Determine the (x, y) coordinate at the center of the cell enclosing the given text.  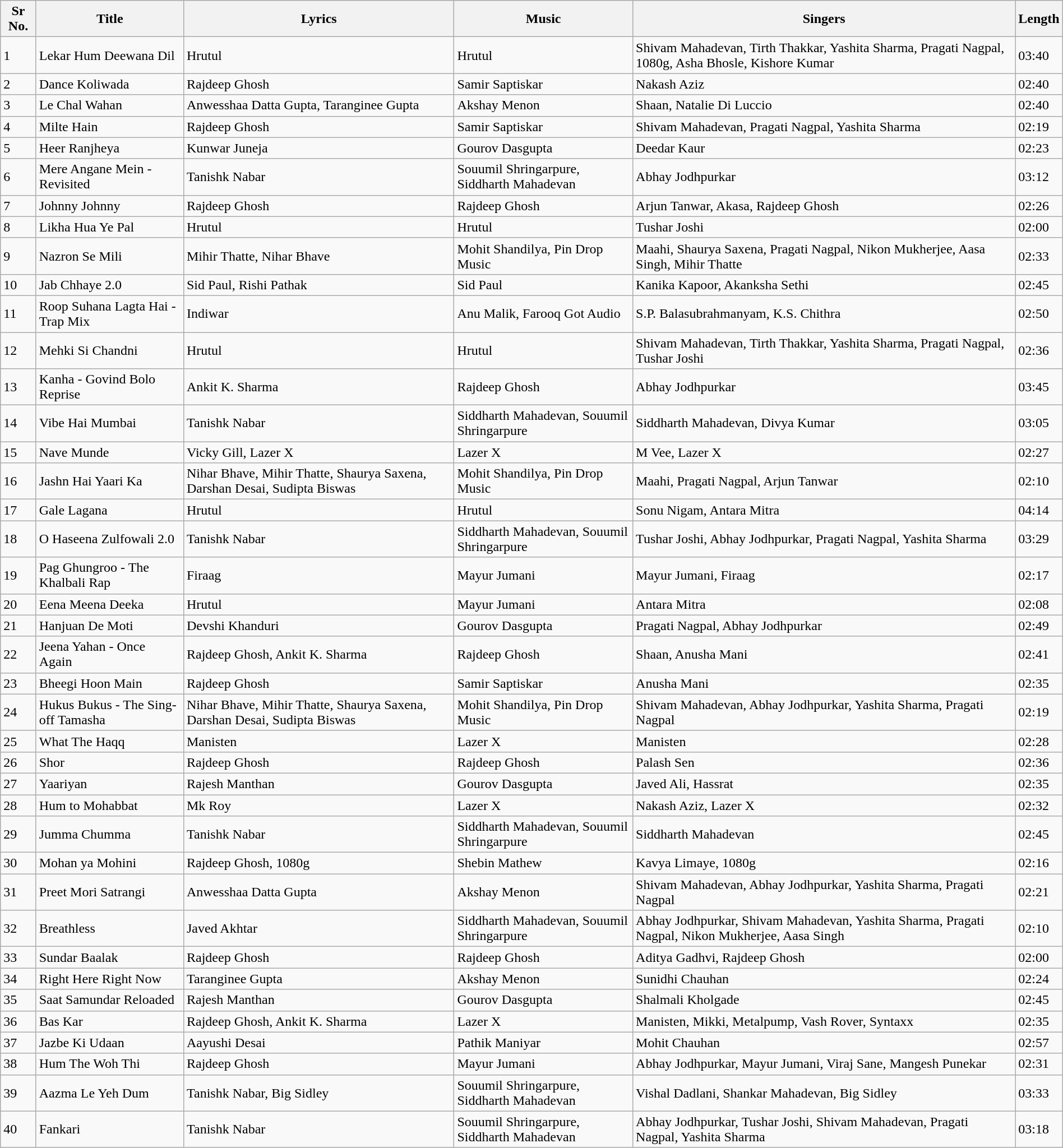
Kunwar Juneja (318, 148)
Hum The Woh Thi (110, 1064)
Deedar Kaur (824, 148)
24 (18, 712)
Tushar Joshi, Abhay Jodhpurkar, Pragati Nagpal, Yashita Sharma (824, 539)
27 (18, 784)
10 (18, 285)
22 (18, 655)
Sunidhi Chauhan (824, 979)
Sid Paul (544, 285)
Hanjuan De Moti (110, 626)
5 (18, 148)
15 (18, 452)
11 (18, 314)
Saat Samundar Reloaded (110, 1000)
Pag Ghungroo - The Khalbali Rap (110, 575)
Dance Koliwada (110, 84)
Mayur Jumani, Firaag (824, 575)
Mehki Si Chandni (110, 350)
Right Here Right Now (110, 979)
Fankari (110, 1129)
39 (18, 1093)
Siddharth Mahadevan (824, 834)
Kanha - Govind Bolo Reprise (110, 387)
Preet Mori Satrangi (110, 892)
Aayushi Desai (318, 1043)
23 (18, 683)
4 (18, 127)
16 (18, 481)
02:28 (1039, 741)
Bheegi Hoon Main (110, 683)
02:27 (1039, 452)
Sid Paul, Rishi Pathak (318, 285)
36 (18, 1021)
Yaariyan (110, 784)
Sr No. (18, 19)
02:23 (1039, 148)
02:08 (1039, 604)
31 (18, 892)
28 (18, 806)
Bas Kar (110, 1021)
Lekar Hum Deewana Dil (110, 55)
Mere Angane Mein - Revisited (110, 177)
Firaag (318, 575)
Mk Roy (318, 806)
Jab Chhaye 2.0 (110, 285)
Nazron Se Mili (110, 256)
Kanika Kapoor, Akanksha Sethi (824, 285)
03:29 (1039, 539)
S.P. Balasubrahmanyam, K.S. Chithra (824, 314)
Music (544, 19)
Hukus Bukus - The Sing-off Tamasha (110, 712)
Shaan, Natalie Di Luccio (824, 105)
Sonu Nigam, Antara Mitra (824, 510)
Jashn Hai Yaari Ka (110, 481)
02:16 (1039, 863)
Mohit Chauhan (824, 1043)
O Haseena Zulfowali 2.0 (110, 539)
Anwesshaa Datta Gupta (318, 892)
Pathik Maniyar (544, 1043)
Likha Hua Ye Pal (110, 227)
Rajdeep Ghosh, 1080g (318, 863)
Tushar Joshi (824, 227)
14 (18, 424)
7 (18, 206)
03:40 (1039, 55)
03:05 (1039, 424)
Ankit K. Sharma (318, 387)
38 (18, 1064)
02:50 (1039, 314)
02:17 (1039, 575)
Length (1039, 19)
9 (18, 256)
Shaan, Anusha Mani (824, 655)
03:18 (1039, 1129)
Eena Meena Deeka (110, 604)
32 (18, 928)
8 (18, 227)
Devshi Khanduri (318, 626)
02:41 (1039, 655)
12 (18, 350)
Breathless (110, 928)
Arjun Tanwar, Akasa, Rajdeep Ghosh (824, 206)
34 (18, 979)
Kavya Limaye, 1080g (824, 863)
Abhay Jodhpurkar, Tushar Joshi, Shivam Mahadevan, Pragati Nagpal, Yashita Sharma (824, 1129)
Milte Hain (110, 127)
Mohan ya Mohini (110, 863)
Abhay Jodhpurkar, Mayur Jumani, Viraj Sane, Mangesh Punekar (824, 1064)
Hum to Mohabbat (110, 806)
04:14 (1039, 510)
Antara Mitra (824, 604)
Anusha Mani (824, 683)
Javed Akhtar (318, 928)
02:33 (1039, 256)
Nakash Aziz (824, 84)
02:57 (1039, 1043)
21 (18, 626)
02:21 (1039, 892)
Roop Suhana Lagta Hai - Trap Mix (110, 314)
40 (18, 1129)
Jumma Chumma (110, 834)
02:26 (1039, 206)
35 (18, 1000)
Vicky Gill, Lazer X (318, 452)
Nave Munde (110, 452)
3 (18, 105)
Jazbe Ki Udaan (110, 1043)
17 (18, 510)
Sundar Baalak (110, 957)
Tanishk Nabar, Big Sidley (318, 1093)
Siddharth Mahadevan, Divya Kumar (824, 424)
Maahi, Shaurya Saxena, Pragati Nagpal, Nikon Mukherjee, Aasa Singh, Mihir Thatte (824, 256)
Gale Lagana (110, 510)
Maahi, Pragati Nagpal, Arjun Tanwar (824, 481)
Nakash Aziz, Lazer X (824, 806)
Heer Ranjheya (110, 148)
What The Haqq (110, 741)
Shivam Mahadevan, Tirth Thakkar, Yashita Sharma, Pragati Nagpal, Tushar Joshi (824, 350)
19 (18, 575)
Jeena Yahan - Once Again (110, 655)
Lyrics (318, 19)
02:32 (1039, 806)
02:24 (1039, 979)
03:33 (1039, 1093)
03:12 (1039, 177)
Abhay Jodhpurkar, Shivam Mahadevan, Yashita Sharma, Pragati Nagpal, Nikon Mukherjee, Aasa Singh (824, 928)
Shor (110, 762)
Shebin Mathew (544, 863)
33 (18, 957)
M Vee, Lazer X (824, 452)
26 (18, 762)
1 (18, 55)
30 (18, 863)
2 (18, 84)
Johnny Johnny (110, 206)
18 (18, 539)
02:49 (1039, 626)
03:45 (1039, 387)
Manisten, Mikki, Metalpump, Vash Rover, Syntaxx (824, 1021)
Aditya Gadhvi, Rajdeep Ghosh (824, 957)
Aazma Le Yeh Dum (110, 1093)
Singers (824, 19)
20 (18, 604)
25 (18, 741)
Shivam Mahadevan, Tirth Thakkar, Yashita Sharma, Pragati Nagpal, 1080g, Asha Bhosle, Kishore Kumar (824, 55)
Indiwar (318, 314)
Shivam Mahadevan, Pragati Nagpal, Yashita Sharma (824, 127)
Anu Malik, Farooq Got Audio (544, 314)
Title (110, 19)
Taranginee Gupta (318, 979)
29 (18, 834)
Javed Ali, Hassrat (824, 784)
37 (18, 1043)
Shalmali Kholgade (824, 1000)
02:31 (1039, 1064)
13 (18, 387)
6 (18, 177)
Vishal Dadlani, Shankar Mahadevan, Big Sidley (824, 1093)
Le Chal Wahan (110, 105)
Mihir Thatte, Nihar Bhave (318, 256)
Pragati Nagpal, Abhay Jodhpurkar (824, 626)
Vibe Hai Mumbai (110, 424)
Palash Sen (824, 762)
Anwesshaa Datta Gupta, Taranginee Gupta (318, 105)
